For the text-containing cell, return its midpoint in (x, y) coordinate format. 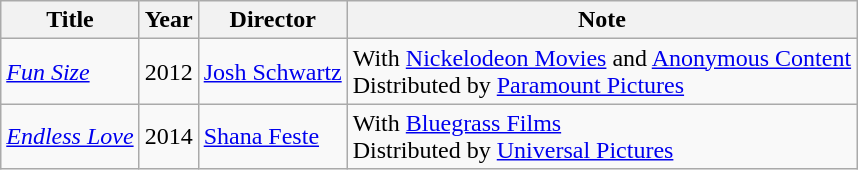
Josh Schwartz (272, 72)
Endless Love (70, 136)
Title (70, 20)
Shana Feste (272, 136)
Year (168, 20)
With Nickelodeon Movies and Anonymous ContentDistributed by Paramount Pictures (602, 72)
2014 (168, 136)
Note (602, 20)
Fun Size (70, 72)
Director (272, 20)
With Bluegrass FilmsDistributed by Universal Pictures (602, 136)
2012 (168, 72)
